From the cell containing the given text, extract its center point as (x, y) coordinate. 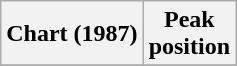
Peakposition (189, 34)
Chart (1987) (72, 34)
